Return the [x, y] coordinate for the center point of the cell that contains the specified text.  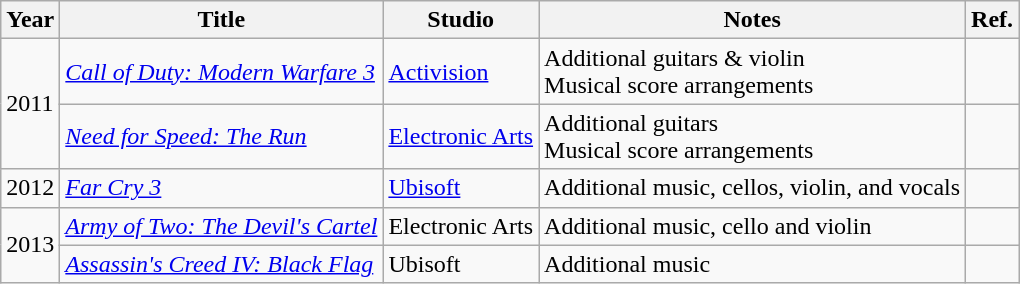
Title [222, 20]
Additional music [752, 264]
Far Cry 3 [222, 188]
2012 [30, 188]
Ref. [992, 20]
Army of Two: The Devil's Cartel [222, 226]
Additional guitarsMusical score arrangements [752, 136]
2013 [30, 245]
Call of Duty: Modern Warfare 3 [222, 72]
Additional music, cello and violin [752, 226]
Year [30, 20]
Notes [752, 20]
Activision [461, 72]
Studio [461, 20]
2011 [30, 104]
Need for Speed: The Run [222, 136]
Assassin's Creed IV: Black Flag [222, 264]
Additional guitars & violinMusical score arrangements [752, 72]
Additional music, cellos, violin, and vocals [752, 188]
